From the cell containing the given text, extract its center point as (X, Y) coordinate. 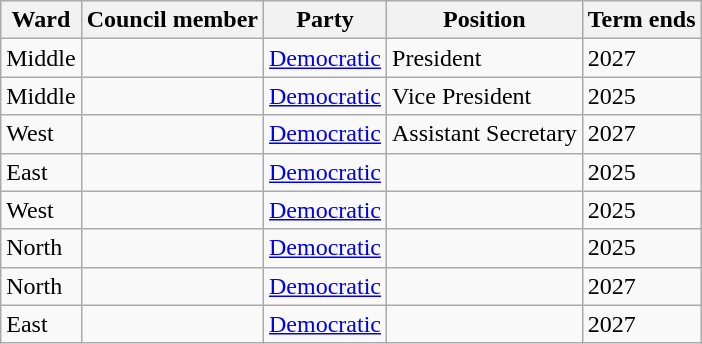
Vice President (485, 96)
Ward (41, 20)
Assistant Secretary (485, 134)
President (485, 58)
Term ends (642, 20)
Council member (172, 20)
Party (326, 20)
Position (485, 20)
